Output the [x, y] coordinate of the center of the cell containing the given text.  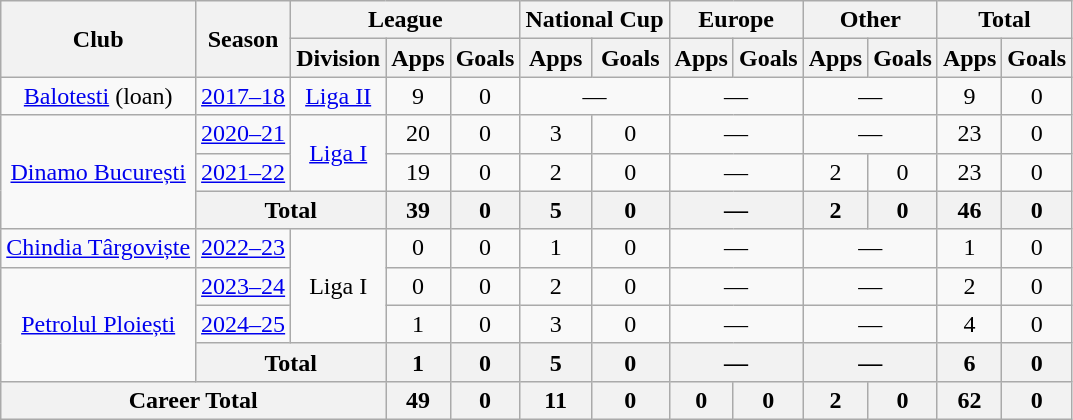
2021–22 [244, 172]
Dinamo București [98, 172]
Petrolul Ploiești [98, 324]
46 [969, 210]
2023–24 [244, 286]
4 [969, 324]
Division [338, 58]
Career Total [194, 400]
62 [969, 400]
Europe [736, 20]
2017–18 [244, 96]
19 [418, 172]
2024–25 [244, 324]
League [406, 20]
Liga II [338, 96]
6 [969, 362]
20 [418, 134]
Club [98, 39]
National Cup [594, 20]
49 [418, 400]
2020–21 [244, 134]
2022–23 [244, 248]
Chindia Târgoviște [98, 248]
11 [556, 400]
Balotesti (loan) [98, 96]
Other [870, 20]
Season [244, 39]
39 [418, 210]
